Capture the cell that displays the provided text and extract its (x, y) central coordinate. 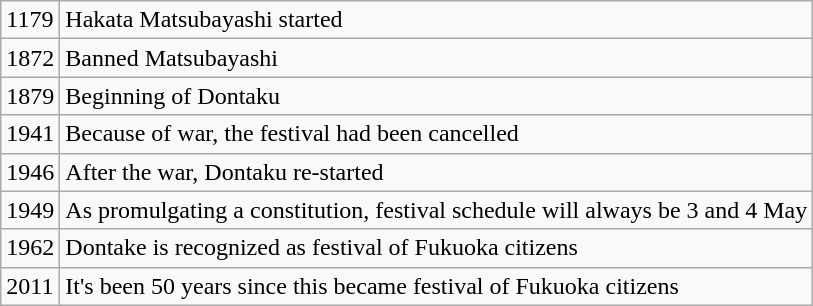
Banned Matsubayashi (436, 58)
Hakata Matsubayashi started (436, 20)
1872 (30, 58)
1946 (30, 172)
1949 (30, 210)
Because of war, the festival had been cancelled (436, 134)
1879 (30, 96)
After the war, Dontaku re-started (436, 172)
1962 (30, 248)
As promulgating a constitution, festival schedule will always be 3 and 4 May (436, 210)
It's been 50 years since this became festival of Fukuoka citizens (436, 286)
1179 (30, 20)
2011 (30, 286)
Dontake is recognized as festival of Fukuoka citizens (436, 248)
Beginning of Dontaku (436, 96)
1941 (30, 134)
